Return the [X, Y] coordinate for the center point of the cell that contains the specified text.  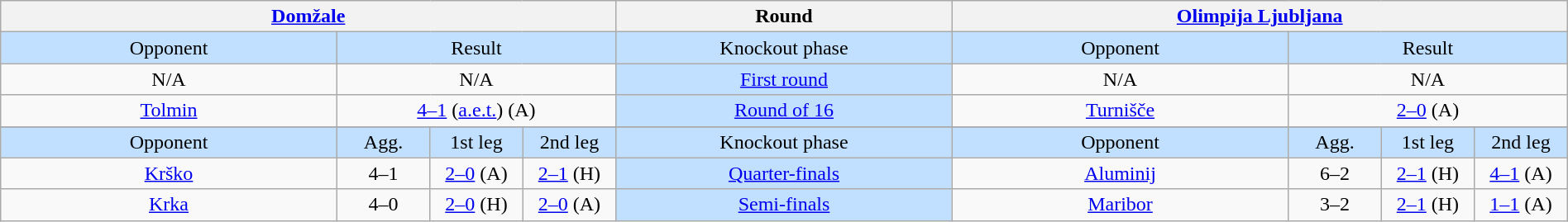
Krško [169, 173]
3–2 [1335, 205]
Aluminij [1120, 173]
4–0 [383, 205]
Olimpija Ljubljana [1260, 17]
Semi-finals [784, 205]
First round [784, 79]
Krka [169, 205]
Maribor [1120, 205]
1–1 (A) [1522, 205]
Domžale [308, 17]
Quarter-finals [784, 173]
4–1 (a.e.t.) (A) [476, 111]
Turnišče [1120, 111]
Round [784, 17]
6–2 [1335, 173]
4–1 [383, 173]
Round of 16 [784, 111]
Tolmin [169, 111]
4–1 (A) [1522, 173]
2–0 (H) [476, 205]
